Output the [x, y] coordinate of the center of the cell containing the given text.  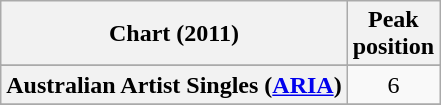
Chart (2011) [174, 34]
Australian Artist Singles (ARIA) [174, 85]
Peakposition [393, 34]
6 [393, 85]
